Capture the cell that displays the provided text and extract its [x, y] central coordinate. 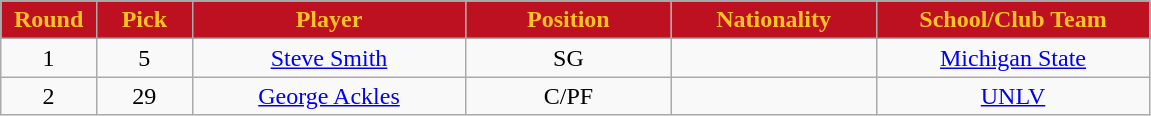
C/PF [568, 96]
George Ackles [329, 96]
Michigan State [1013, 58]
1 [49, 58]
2 [49, 96]
School/Club Team [1013, 20]
Position [568, 20]
UNLV [1013, 96]
SG [568, 58]
Round [49, 20]
5 [144, 58]
Pick [144, 20]
Nationality [774, 20]
29 [144, 96]
Player [329, 20]
Steve Smith [329, 58]
